From the cell containing the given text, extract its center point as [X, Y] coordinate. 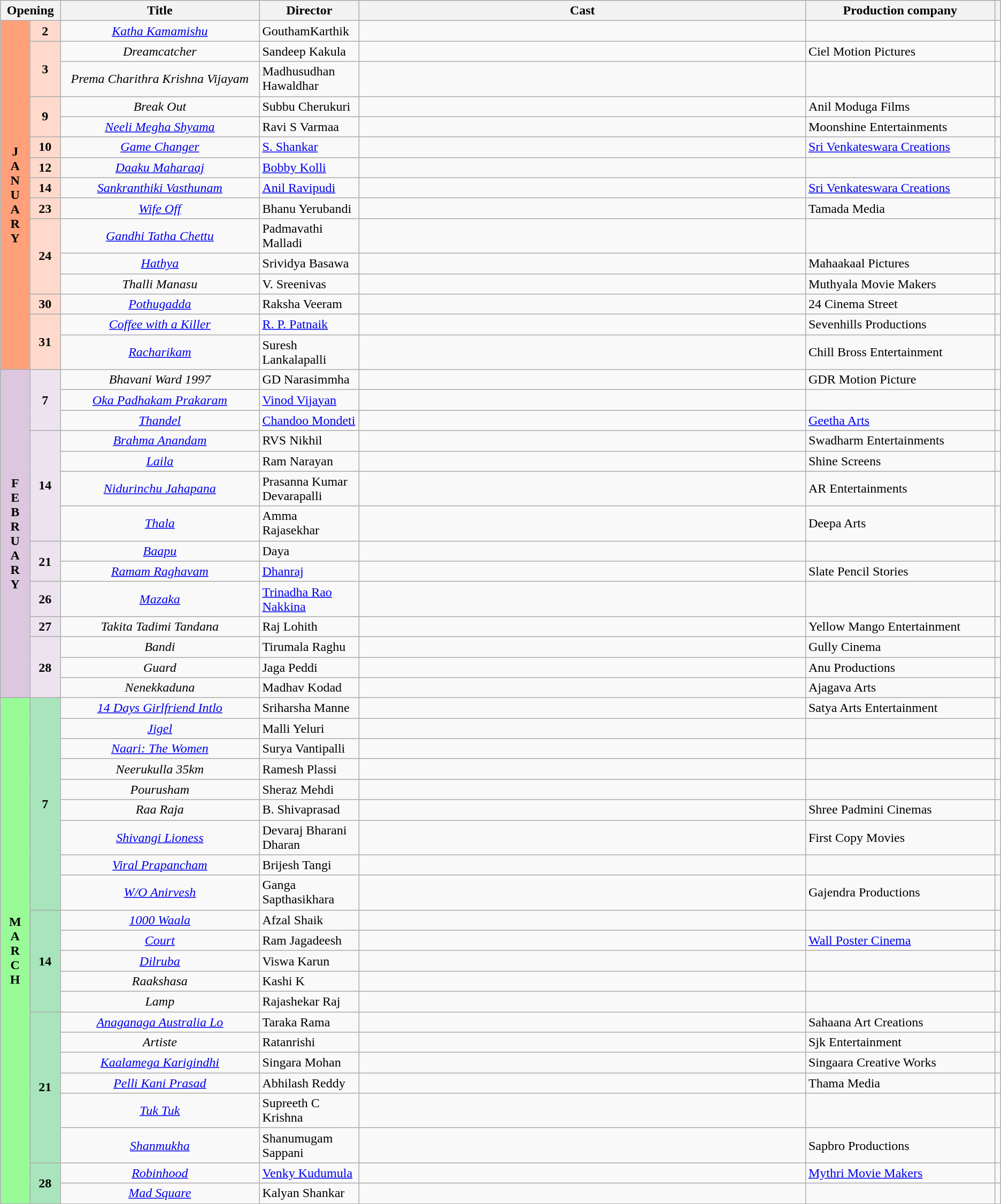
Satya Arts Entertainment [900, 708]
Court [160, 940]
Raj Lohith [309, 626]
Gajendra Productions [900, 892]
Artiste [160, 1042]
Anu Productions [900, 667]
Game Changer [160, 147]
Break Out [160, 106]
Padmavathi Malladi [309, 235]
Hathya [160, 263]
Bobby Kolli [309, 167]
Dilruba [160, 961]
Racharikam [160, 352]
Thala [160, 523]
Wall Poster Cinema [900, 940]
Sriharsha Manne [309, 708]
Deepa Arts [900, 523]
Pourusham [160, 789]
Bhavani Ward 1997 [160, 380]
Ramesh Plassi [309, 769]
W/O Anirvesh [160, 892]
14 Days Girlfriend Intlo [160, 708]
B. Shivaprasad [309, 810]
Brijesh Tangi [309, 865]
Sankranthiki Vasthunam [160, 188]
Mahaakaal Pictures [900, 263]
Pothugadda [160, 304]
First Copy Movies [900, 838]
R. P. Patnaik [309, 325]
Suresh Lankalapalli [309, 352]
Bhanu Yerubandi [309, 208]
Viswa Karun [309, 961]
GD Narasimmha [309, 380]
Muthyala Movie Makers [900, 284]
Vinod Vijayan [309, 400]
V. Sreenivas [309, 284]
Raksha Veeram [309, 304]
Chandoo Mondeti [309, 420]
Kaalamega Karigindhi [160, 1063]
Sahaana Art Creations [900, 1022]
Ram Narayan [309, 461]
Prasanna Kumar Devarapalli [309, 489]
Shree Padmini Cinemas [900, 810]
Ravi S Varmaa [309, 127]
Opening [30, 11]
Cast [583, 11]
Mazaka [160, 599]
Surya Vantipalli [309, 749]
Dreamcatcher [160, 51]
Sandeep Kakula [309, 51]
Dhanraj [309, 571]
Viral Prapancham [160, 865]
Guard [160, 667]
10 [45, 147]
Mythri Movie Makers [900, 1173]
Tuk Tuk [160, 1110]
Neeli Megha Shyama [160, 127]
JANUARY [15, 195]
Afzal Shaik [309, 920]
S. Shankar [309, 147]
Anaganaga Australia Lo [160, 1022]
GouthamKarthik [309, 31]
Title [160, 11]
Ajagava Arts [900, 688]
Prema Charithra Krishna Vijayam [160, 79]
Sapbro Productions [900, 1146]
Venky Kudumula [309, 1173]
26 [45, 599]
Raa Raja [160, 810]
Wife Off [160, 208]
Shivangi Lioness [160, 838]
GDR Motion Picture [900, 380]
Shanmukha [160, 1146]
Baapu [160, 551]
Shine Screens [900, 461]
Production company [900, 11]
Nidurinchu Jahapana [160, 489]
Ramam Raghavam [160, 571]
Robinhood [160, 1173]
31 [45, 342]
Daya [309, 551]
24 [45, 256]
Geetha Arts [900, 420]
Chill Bross Entertainment [900, 352]
Sevenhills Productions [900, 325]
Moonshine Entertainments [900, 127]
Madhav Kodad [309, 688]
Pelli Kani Prasad [160, 1083]
Thama Media [900, 1083]
Madhusudhan Hawaldhar [309, 79]
Anil Ravipudi [309, 188]
Gandhi Tatha Chettu [160, 235]
Trinadha Rao Nakkina [309, 599]
Ganga Sapthasikhara [309, 892]
MARCH [15, 951]
Laila [160, 461]
Jaga Peddi [309, 667]
Taraka Rama [309, 1022]
Director [309, 11]
Jigel [160, 728]
Singaara Creative Works [900, 1063]
Amma Rajasekhar [309, 523]
Brahma Anandam [160, 441]
Ratanrishi [309, 1042]
Srividya Basawa [309, 263]
3 [45, 68]
FEBRUARY [15, 534]
Ram Jagadeesh [309, 940]
30 [45, 304]
Nenekkaduna [160, 688]
Neerukulla 35km [160, 769]
Sjk Entertainment [900, 1042]
Lamp [160, 1001]
Coffee with a Killer [160, 325]
Sheraz Mehdi [309, 789]
Abhilash Reddy [309, 1083]
Kashi K [309, 981]
24 Cinema Street [900, 304]
9 [45, 117]
Gully Cinema [900, 647]
Tirumala Raghu [309, 647]
Bandi [160, 647]
Oka Padhakam Prakaram [160, 400]
Supreeth C Krishna [309, 1110]
2 [45, 31]
Takita Tadimi Tandana [160, 626]
23 [45, 208]
12 [45, 167]
Kalyan Shankar [309, 1193]
Malli Yeluri [309, 728]
Ciel Motion Pictures [900, 51]
Subbu Cherukuri [309, 106]
Devaraj Bharani Dharan [309, 838]
27 [45, 626]
AR Entertainments [900, 489]
Mad Square [160, 1193]
1000 Waala [160, 920]
Swadharm Entertainments [900, 441]
Singara Mohan [309, 1063]
Thalli Manasu [160, 284]
Shanumugam Sappani [309, 1146]
Katha Kamamishu [160, 31]
Tamada Media [900, 208]
Slate Pencil Stories [900, 571]
Naari: The Women [160, 749]
Rajashekar Raj [309, 1001]
Daaku Maharaaj [160, 167]
Raakshasa [160, 981]
Yellow Mango Entertainment [900, 626]
Thandel [160, 420]
Anil Moduga Films [900, 106]
RVS Nikhil [309, 441]
